Locate the cell with the specified text and output its [x, y] center coordinate. 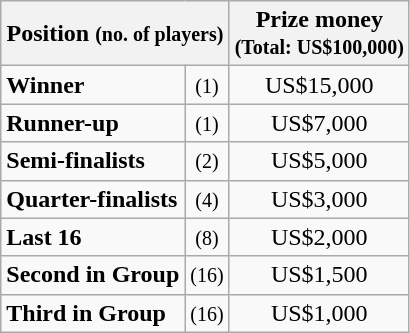
US$1,500 [319, 275]
US$3,000 [319, 199]
(8) [207, 237]
Semi-finalists [93, 161]
Quarter-finalists [93, 199]
Position (no. of players) [115, 34]
Prize money(Total: US$100,000) [319, 34]
(2) [207, 161]
Winner [93, 85]
Runner-up [93, 123]
(4) [207, 199]
US$15,000 [319, 85]
Third in Group [93, 313]
US$1,000 [319, 313]
Last 16 [93, 237]
US$5,000 [319, 161]
US$2,000 [319, 237]
Second in Group [93, 275]
US$7,000 [319, 123]
